Determine the (X, Y) coordinate at the center of the cell enclosing the given text.  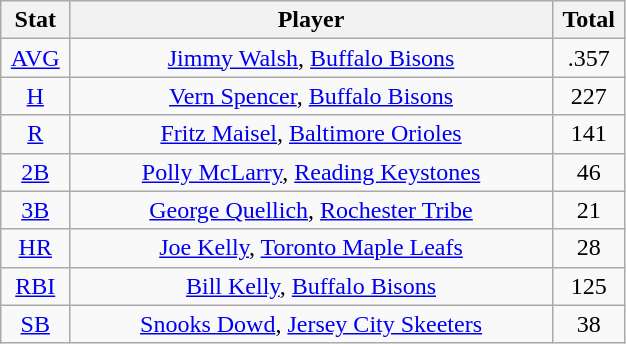
125 (588, 286)
RBI (36, 286)
Polly McLarry, Reading Keystones (312, 172)
Stat (36, 20)
SB (36, 324)
Snooks Dowd, Jersey City Skeeters (312, 324)
Total (588, 20)
George Quellich, Rochester Tribe (312, 210)
38 (588, 324)
HR (36, 248)
21 (588, 210)
Joe Kelly, Toronto Maple Leafs (312, 248)
R (36, 134)
227 (588, 96)
28 (588, 248)
141 (588, 134)
Vern Spencer, Buffalo Bisons (312, 96)
H (36, 96)
Player (312, 20)
3B (36, 210)
Jimmy Walsh, Buffalo Bisons (312, 58)
.357 (588, 58)
2B (36, 172)
Bill Kelly, Buffalo Bisons (312, 286)
Fritz Maisel, Baltimore Orioles (312, 134)
46 (588, 172)
AVG (36, 58)
